Capture the cell that displays the provided text and extract its (x, y) central coordinate. 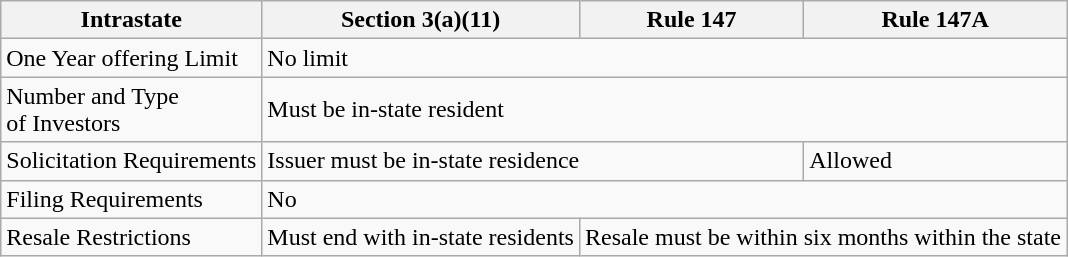
Section 3(a)(11) (421, 20)
Number and Typeof Investors (132, 110)
Solicitation Requirements (132, 161)
Rule 147A (936, 20)
Issuer must be in-state residence (533, 161)
Must end with in-state residents (421, 237)
Allowed (936, 161)
Resale Restrictions (132, 237)
No (664, 199)
No limit (664, 58)
Resale must be within six months within the state (822, 237)
One Year offering Limit (132, 58)
Intrastate (132, 20)
Filing Requirements (132, 199)
Rule 147 (691, 20)
Must be in-state resident (664, 110)
